Pinpoint the cell where the given text exists, returning its (X, Y) midpoint coordinate. 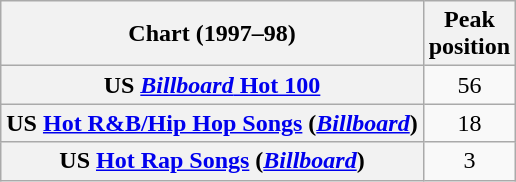
US Billboard Hot 100 (212, 85)
18 (469, 123)
US Hot Rap Songs (Billboard) (212, 161)
Peakposition (469, 34)
Chart (1997–98) (212, 34)
56 (469, 85)
US Hot R&B/Hip Hop Songs (Billboard) (212, 123)
3 (469, 161)
